From the cell containing the given text, extract its center point as [x, y] coordinate. 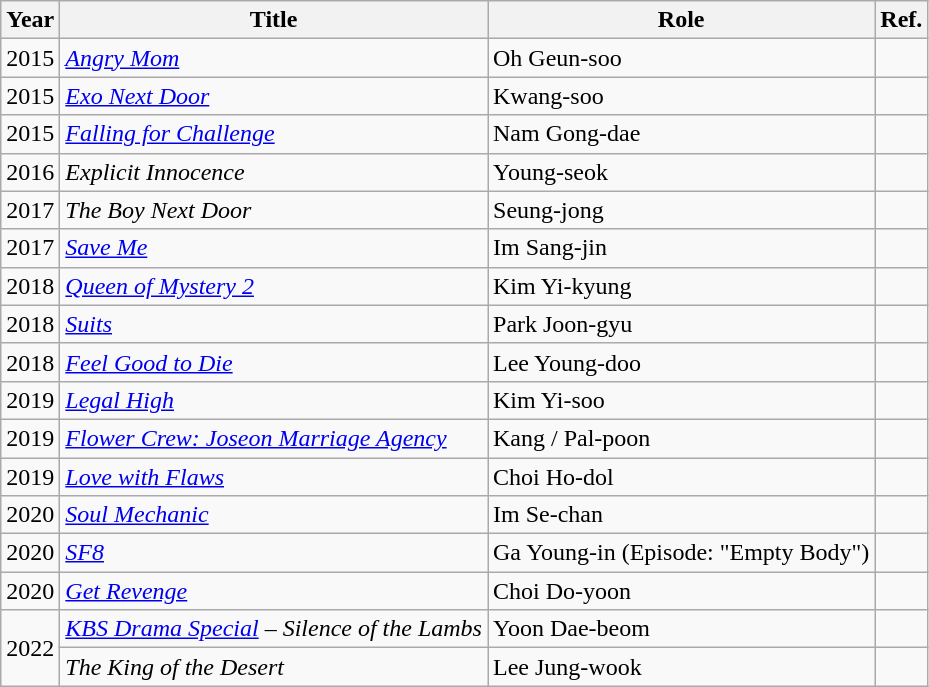
The King of the Desert [274, 667]
Choi Ho-dol [682, 477]
Oh Geun-soo [682, 58]
Love with Flaws [274, 477]
Kang / Pal-poon [682, 438]
Save Me [274, 248]
Kim Yi-soo [682, 400]
Choi Do-yoon [682, 591]
Feel Good to Die [274, 362]
2016 [30, 172]
Kim Yi-kyung [682, 286]
Lee Young-doo [682, 362]
2022 [30, 648]
Ref. [902, 20]
Falling for Challenge [274, 134]
Park Joon-gyu [682, 324]
Flower Crew: Joseon Marriage Agency [274, 438]
Get Revenge [274, 591]
Role [682, 20]
Young-seok [682, 172]
Lee Jung-wook [682, 667]
Queen of Mystery 2 [274, 286]
Nam Gong-dae [682, 134]
Kwang-soo [682, 96]
SF8 [274, 553]
Seung-jong [682, 210]
KBS Drama Special – Silence of the Lambs [274, 629]
Title [274, 20]
Soul Mechanic [274, 515]
Ga Young-in (Episode: "Empty Body") [682, 553]
Exo Next Door [274, 96]
Yoon Dae-beom [682, 629]
Suits [274, 324]
The Boy Next Door [274, 210]
Explicit Innocence [274, 172]
Legal High [274, 400]
Angry Mom [274, 58]
Im Se-chan [682, 515]
Year [30, 20]
Im Sang-jin [682, 248]
